Pinpoint the cell where the given text exists, returning its (x, y) midpoint coordinate. 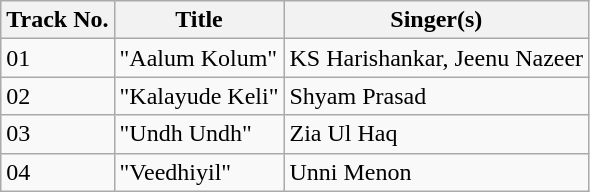
Track No. (58, 20)
Title (199, 20)
KS Harishankar, Jeenu Nazeer (436, 58)
"Aalum Kolum" (199, 58)
Zia Ul Haq (436, 134)
01 (58, 58)
"Kalayude Keli" (199, 96)
"Veedhiyil" (199, 172)
Unni Menon (436, 172)
Shyam Prasad (436, 96)
Singer(s) (436, 20)
04 (58, 172)
"Undh Undh" (199, 134)
03 (58, 134)
02 (58, 96)
